Find where the given text appears and provide that cell's center as [x, y] coordinate. 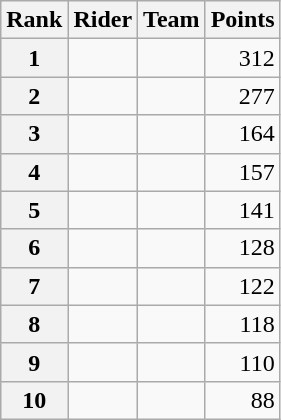
Rider [103, 20]
7 [34, 286]
1 [34, 58]
110 [242, 362]
277 [242, 96]
2 [34, 96]
10 [34, 400]
157 [242, 172]
141 [242, 210]
Rank [34, 20]
88 [242, 400]
4 [34, 172]
164 [242, 134]
8 [34, 324]
312 [242, 58]
128 [242, 248]
9 [34, 362]
6 [34, 248]
3 [34, 134]
Points [242, 20]
118 [242, 324]
Team [172, 20]
5 [34, 210]
122 [242, 286]
